Identify which cell holds the provided text, then report its [X, Y] central coordinate. 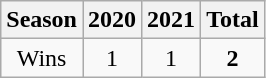
Wins [42, 58]
Total [233, 20]
Season [42, 20]
2021 [172, 20]
2020 [112, 20]
2 [233, 58]
